Scan for the cell matching the given text and deliver its [X, Y] coordinate at center. 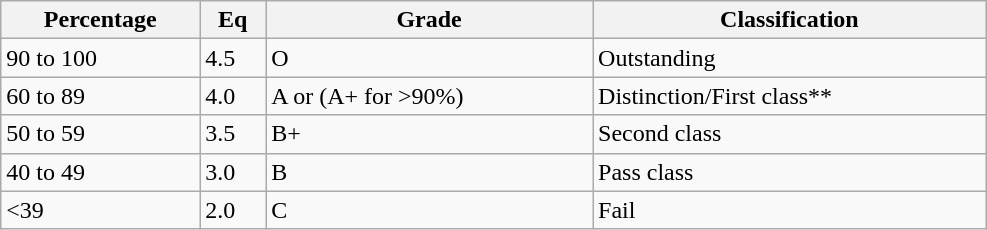
3.0 [233, 172]
Pass class [790, 172]
4.5 [233, 58]
Outstanding [790, 58]
B [430, 172]
B+ [430, 134]
Distinction/First class** [790, 96]
Grade [430, 20]
Percentage [100, 20]
C [430, 210]
40 to 49 [100, 172]
4.0 [233, 96]
90 to 100 [100, 58]
Eq [233, 20]
60 to 89 [100, 96]
2.0 [233, 210]
Second class [790, 134]
Classification [790, 20]
<39 [100, 210]
50 to 59 [100, 134]
Fail [790, 210]
3.5 [233, 134]
O [430, 58]
A or (A+ for >90%) [430, 96]
